Find where the given text appears and provide that cell's center as [X, Y] coordinate. 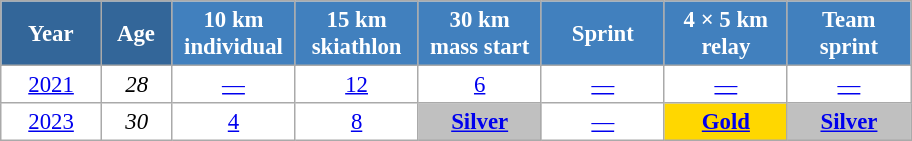
30 [136, 122]
Year [52, 34]
15 km skiathlon [356, 34]
2021 [52, 85]
4 [234, 122]
6 [480, 85]
10 km individual [234, 34]
Gold [726, 122]
30 km mass start [480, 34]
Team sprint [848, 34]
28 [136, 85]
Sprint [602, 34]
4 × 5 km relay [726, 34]
8 [356, 122]
Age [136, 34]
2023 [52, 122]
12 [356, 85]
